Provide the [X, Y] coordinate of the cell's center where the given text is located.  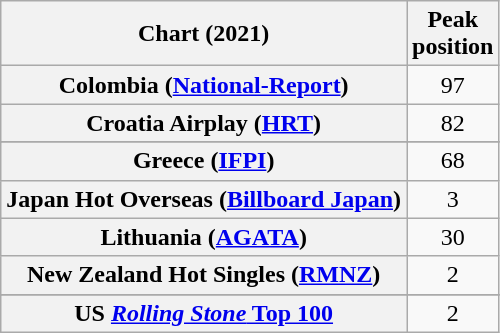
82 [453, 123]
US Rolling Stone Top 100 [204, 313]
Lithuania (AGATA) [204, 237]
Greece (IFPI) [204, 161]
Chart (2021) [204, 34]
Croatia Airplay (HRT) [204, 123]
Japan Hot Overseas (Billboard Japan) [204, 199]
30 [453, 237]
New Zealand Hot Singles (RMNZ) [204, 275]
3 [453, 199]
68 [453, 161]
Colombia (National-Report) [204, 85]
Peakposition [453, 34]
97 [453, 85]
